Return [X, Y] of the center of cell containing provided text 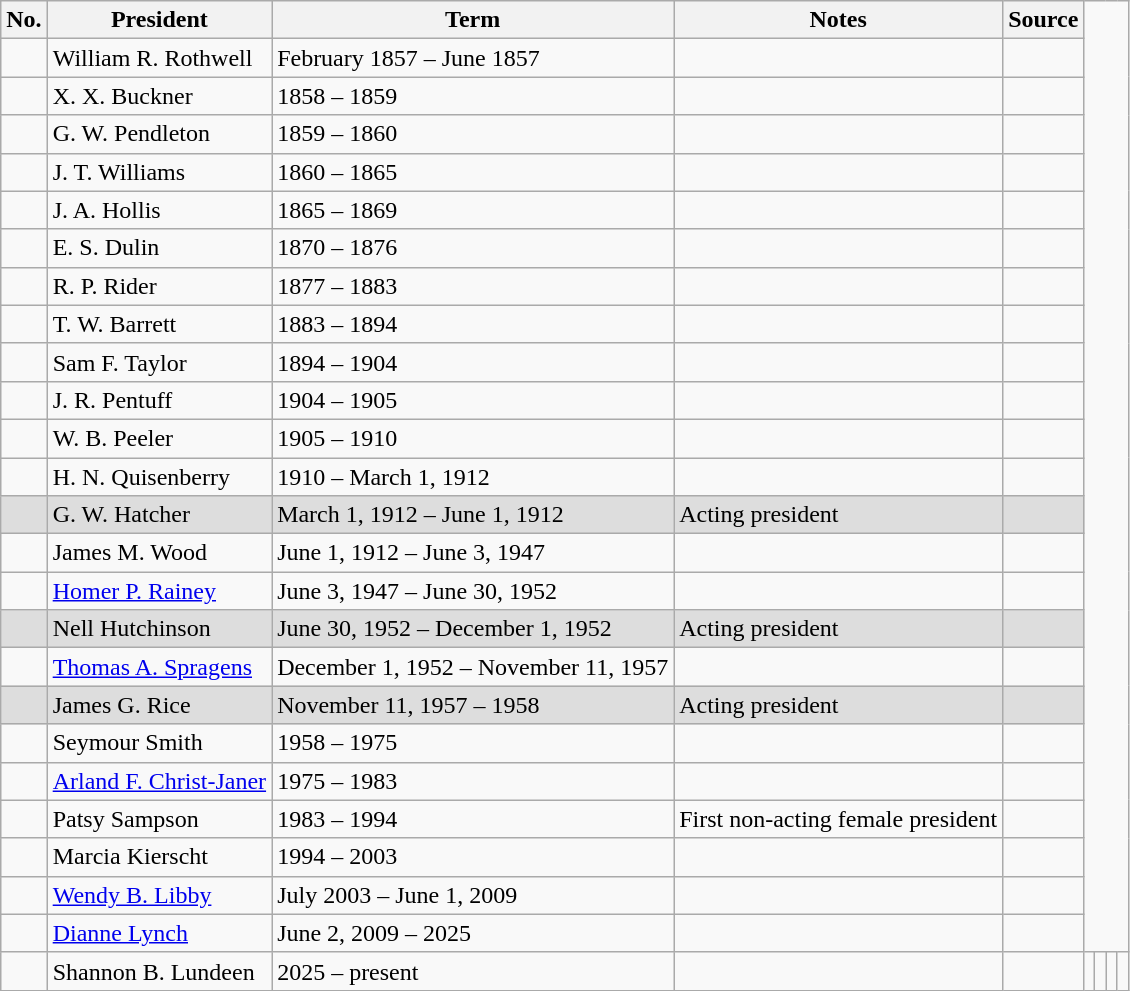
June 2, 2009 – 2025 [473, 933]
Nell Hutchinson [159, 629]
1883 – 1894 [473, 324]
1975 – 1983 [473, 781]
William R. Rothwell [159, 58]
Seymour Smith [159, 743]
R. P. Rider [159, 286]
March 1, 1912 – June 1, 1912 [473, 515]
1994 – 2003 [473, 857]
X. X. Buckner [159, 96]
December 1, 1952 – November 11, 1957 [473, 667]
1905 – 1910 [473, 438]
June 30, 1952 – December 1, 1952 [473, 629]
T. W. Barrett [159, 324]
1958 – 1975 [473, 743]
Shannon B. Lundeen [159, 971]
1870 – 1876 [473, 248]
G. W. Pendleton [159, 134]
Homer P. Rainey [159, 591]
Dianne Lynch [159, 933]
1983 – 1994 [473, 819]
Thomas A. Spragens [159, 667]
1910 – March 1, 1912 [473, 477]
Arland F. Christ-Janer [159, 781]
1860 – 1865 [473, 172]
H. N. Quisenberry [159, 477]
J. R. Pentuff [159, 400]
June 3, 1947 – June 30, 1952 [473, 591]
June 1, 1912 – June 3, 1947 [473, 553]
1859 – 1860 [473, 134]
E. S. Dulin [159, 248]
1858 – 1859 [473, 96]
Wendy B. Libby [159, 895]
No. [24, 20]
February 1857 – June 1857 [473, 58]
Patsy Sampson [159, 819]
First non-acting female president [838, 819]
President [159, 20]
1894 – 1904 [473, 362]
Marcia Kierscht [159, 857]
November 11, 1957 – 1958 [473, 705]
Sam F. Taylor [159, 362]
G. W. Hatcher [159, 515]
James M. Wood [159, 553]
1904 – 1905 [473, 400]
Term [473, 20]
W. B. Peeler [159, 438]
J. T. Williams [159, 172]
1865 – 1869 [473, 210]
James G. Rice [159, 705]
J. A. Hollis [159, 210]
Source [1044, 20]
July 2003 – June 1, 2009 [473, 895]
2025 – present [473, 971]
Notes [838, 20]
1877 – 1883 [473, 286]
